Locate the cell with the specified text and output its [X, Y] center coordinate. 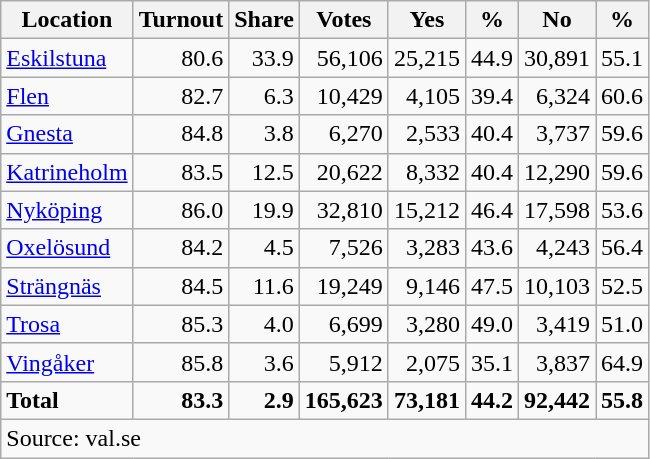
Trosa [67, 324]
4,243 [558, 248]
2,075 [426, 362]
53.6 [622, 210]
80.6 [181, 58]
52.5 [622, 286]
3,419 [558, 324]
84.8 [181, 134]
Gnesta [67, 134]
Nyköping [67, 210]
85.3 [181, 324]
20,622 [344, 172]
7,526 [344, 248]
6,324 [558, 96]
3,283 [426, 248]
55.8 [622, 400]
8,332 [426, 172]
86.0 [181, 210]
92,442 [558, 400]
73,181 [426, 400]
17,598 [558, 210]
25,215 [426, 58]
19.9 [264, 210]
12,290 [558, 172]
9,146 [426, 286]
Votes [344, 20]
15,212 [426, 210]
2.9 [264, 400]
Strängnäs [67, 286]
Source: val.se [325, 438]
84.2 [181, 248]
19,249 [344, 286]
10,103 [558, 286]
Total [67, 400]
85.8 [181, 362]
3,837 [558, 362]
Vingåker [67, 362]
11.6 [264, 286]
12.5 [264, 172]
33.9 [264, 58]
44.2 [492, 400]
10,429 [344, 96]
47.5 [492, 286]
5,912 [344, 362]
30,891 [558, 58]
46.4 [492, 210]
49.0 [492, 324]
Yes [426, 20]
Location [67, 20]
3.8 [264, 134]
60.6 [622, 96]
6,270 [344, 134]
Katrineholm [67, 172]
43.6 [492, 248]
3,280 [426, 324]
4.0 [264, 324]
44.9 [492, 58]
2,533 [426, 134]
6,699 [344, 324]
82.7 [181, 96]
56,106 [344, 58]
4.5 [264, 248]
39.4 [492, 96]
No [558, 20]
55.1 [622, 58]
Share [264, 20]
64.9 [622, 362]
3,737 [558, 134]
3.6 [264, 362]
84.5 [181, 286]
Turnout [181, 20]
83.3 [181, 400]
51.0 [622, 324]
Oxelösund [67, 248]
Eskilstuna [67, 58]
32,810 [344, 210]
4,105 [426, 96]
6.3 [264, 96]
165,623 [344, 400]
35.1 [492, 362]
83.5 [181, 172]
56.4 [622, 248]
Flen [67, 96]
